Extract the [X, Y] coordinate from the center of the cell holding the provided text.  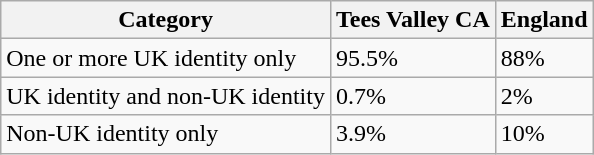
95.5% [412, 58]
Non-UK identity only [166, 134]
Category [166, 20]
UK identity and non-UK identity [166, 96]
England [544, 20]
88% [544, 58]
3.9% [412, 134]
10% [544, 134]
One or more UK identity only [166, 58]
2% [544, 96]
0.7% [412, 96]
Tees Valley CA [412, 20]
